For the text-containing cell, return its midpoint in (X, Y) coordinate format. 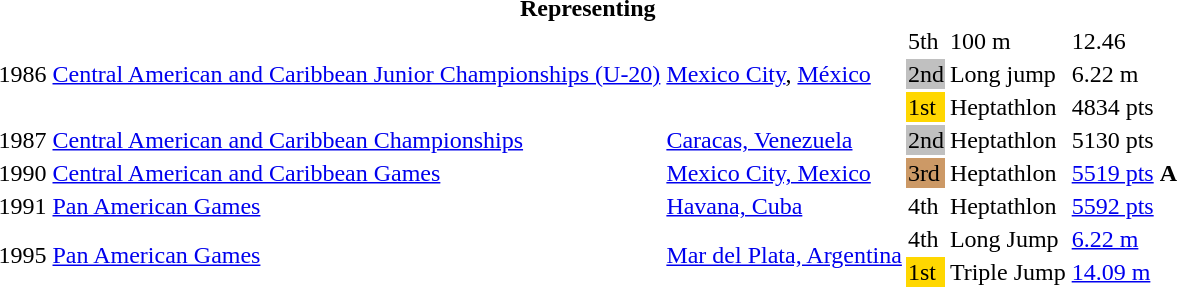
5th (926, 41)
Triple Jump (1008, 272)
100 m (1008, 41)
3rd (926, 173)
Mar del Plata, Argentina (784, 256)
Central American and Caribbean Junior Championships (U-20) (356, 74)
Long Jump (1008, 239)
Caracas, Venezuela (784, 140)
Long jump (1008, 74)
Mexico City, Mexico (784, 173)
Central American and Caribbean Championships (356, 140)
Mexico City, México (784, 74)
Central American and Caribbean Games (356, 173)
Havana, Cuba (784, 206)
